Return (X, Y) of the center of cell containing provided text 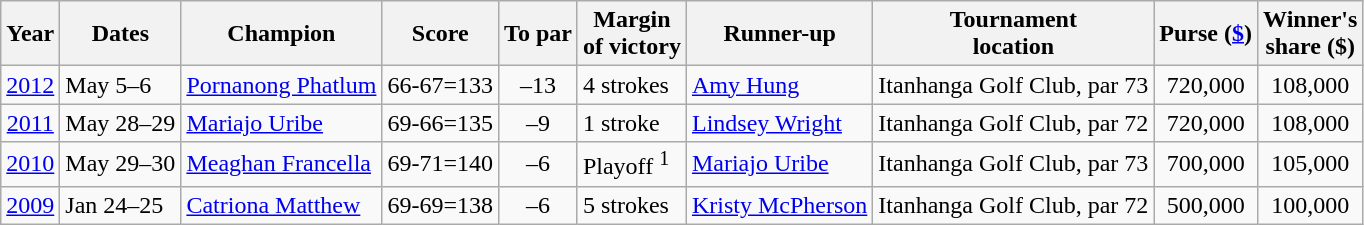
Winner'sshare ($) (1310, 34)
66-67=133 (440, 85)
Marginof victory (632, 34)
4 strokes (632, 85)
1 stroke (632, 123)
Jan 24–25 (120, 205)
Catriona Matthew (282, 205)
Kristy McPherson (779, 205)
69-66=135 (440, 123)
Dates (120, 34)
May 29–30 (120, 164)
Tournamentlocation (1014, 34)
700,000 (1206, 164)
2009 (30, 205)
2012 (30, 85)
69-71=140 (440, 164)
500,000 (1206, 205)
–13 (538, 85)
Champion (282, 34)
69-69=138 (440, 205)
Purse ($) (1206, 34)
May 5–6 (120, 85)
5 strokes (632, 205)
Meaghan Francella (282, 164)
2010 (30, 164)
To par (538, 34)
100,000 (1310, 205)
105,000 (1310, 164)
Lindsey Wright (779, 123)
Score (440, 34)
May 28–29 (120, 123)
Pornanong Phatlum (282, 85)
Year (30, 34)
Playoff 1 (632, 164)
2011 (30, 123)
Runner-up (779, 34)
–9 (538, 123)
Amy Hung (779, 85)
